Locate the cell with the specified text and output its (x, y) center coordinate. 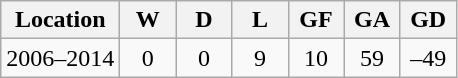
9 (260, 58)
2006–2014 (60, 58)
GD (428, 20)
–49 (428, 58)
10 (316, 58)
Location (60, 20)
59 (372, 58)
L (260, 20)
GA (372, 20)
GF (316, 20)
D (204, 20)
W (148, 20)
